Pinpoint the cell where the given text exists, returning its [x, y] midpoint coordinate. 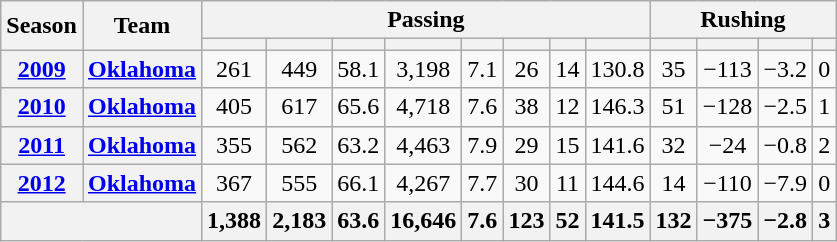
Team [142, 26]
2011 [42, 145]
355 [234, 145]
3,198 [424, 69]
32 [674, 145]
12 [568, 107]
3 [824, 221]
144.6 [618, 183]
38 [526, 107]
−110 [728, 183]
65.6 [358, 107]
449 [300, 69]
35 [674, 69]
−2.8 [786, 221]
15 [568, 145]
4,718 [424, 107]
367 [234, 183]
146.3 [618, 107]
−2.5 [786, 107]
261 [234, 69]
−375 [728, 221]
141.5 [618, 221]
63.6 [358, 221]
29 [526, 145]
1 [824, 107]
132 [674, 221]
−7.9 [786, 183]
617 [300, 107]
Season [42, 26]
−128 [728, 107]
58.1 [358, 69]
16,646 [424, 221]
555 [300, 183]
2010 [42, 107]
141.6 [618, 145]
7.9 [482, 145]
30 [526, 183]
562 [300, 145]
−0.8 [786, 145]
123 [526, 221]
−113 [728, 69]
405 [234, 107]
51 [674, 107]
2009 [42, 69]
−3.2 [786, 69]
Rushing [743, 20]
1,388 [234, 221]
Passing [426, 20]
66.1 [358, 183]
4,463 [424, 145]
2 [824, 145]
2012 [42, 183]
63.2 [358, 145]
2,183 [300, 221]
−24 [728, 145]
26 [526, 69]
7.1 [482, 69]
130.8 [618, 69]
11 [568, 183]
7.7 [482, 183]
52 [568, 221]
4,267 [424, 183]
